Return (x, y) of the center of cell containing provided text 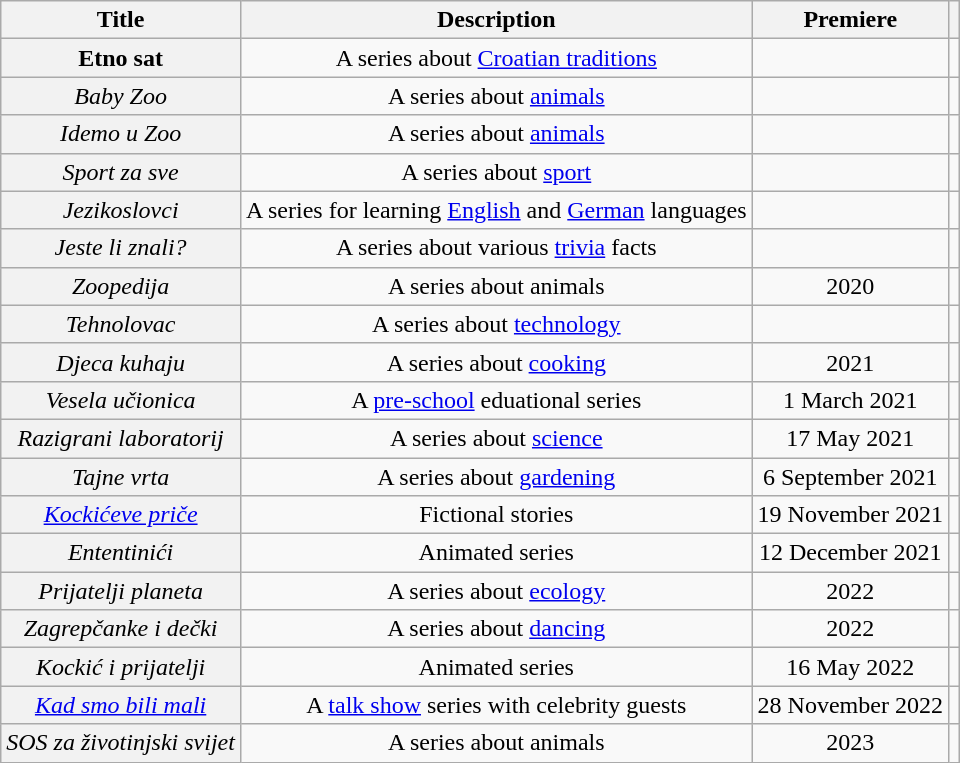
Kockićeve priče (121, 515)
A series about Croatian traditions (496, 58)
Idemo u Zoo (121, 134)
A series about ecology (496, 591)
17 May 2021 (850, 438)
Zoopedija (121, 286)
A series about sport (496, 172)
Fictional stories (496, 515)
12 December 2021 (850, 553)
Ententinići (121, 553)
2021 (850, 362)
Zagrepčanke i dečki (121, 629)
A series about cooking (496, 362)
28 November 2022 (850, 705)
A pre-school eduational series (496, 400)
6 September 2021 (850, 477)
16 May 2022 (850, 667)
Jeste li znali? (121, 248)
Premiere (850, 20)
Vesela učionica (121, 400)
A series about science (496, 438)
SOS za životinjski svijet (121, 743)
A series about gardening (496, 477)
A series about dancing (496, 629)
Razigrani laboratorij (121, 438)
A series about various trivia facts (496, 248)
Baby Zoo (121, 96)
19 November 2021 (850, 515)
Kad smo bili mali (121, 705)
Title (121, 20)
Kockić i prijatelji (121, 667)
Djeca kuhaju (121, 362)
A series about technology (496, 324)
1 March 2021 (850, 400)
A talk show series with celebrity guests (496, 705)
2023 (850, 743)
Prijatelji planeta (121, 591)
Etno sat (121, 58)
Tehnolovac (121, 324)
Sport za sve (121, 172)
2020 (850, 286)
A series for learning English and German languages (496, 210)
Tajne vrta (121, 477)
Jezikoslovci (121, 210)
Description (496, 20)
